Provide the [X, Y] coordinate of the cell's center where the given text is located.  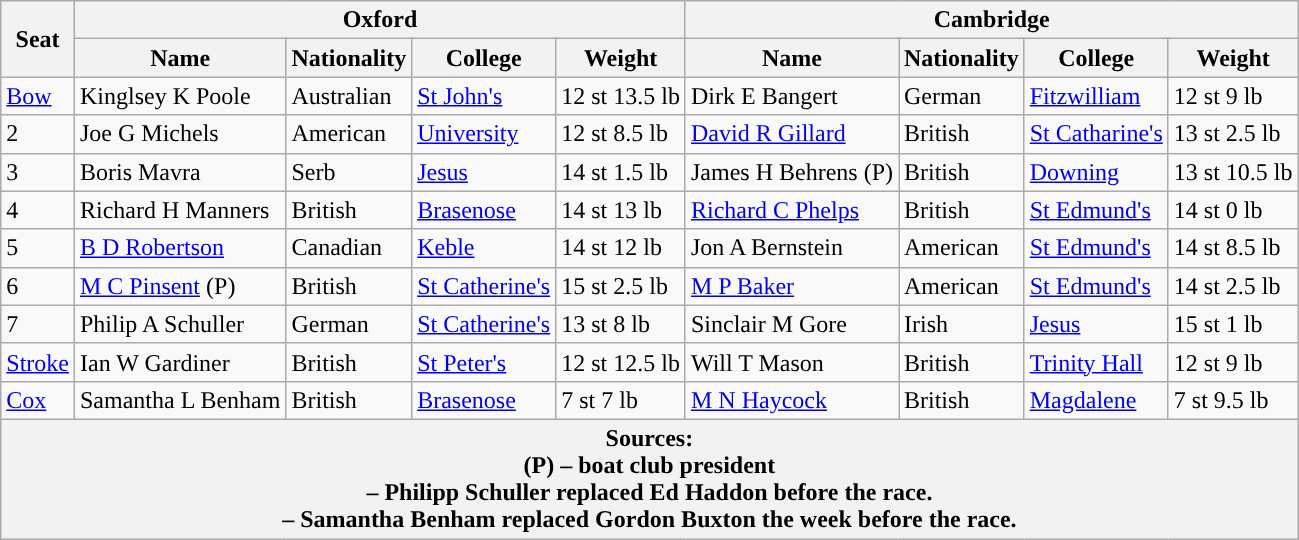
St John's [484, 96]
Jon A Bernstein [792, 248]
14 st 8.5 lb [1233, 248]
Magdalene [1096, 400]
Kinglsey K Poole [180, 96]
6 [38, 286]
Canadian [349, 248]
St Catharine's [1096, 134]
M C Pinsent (P) [180, 286]
M P Baker [792, 286]
B D Robertson [180, 248]
12 st 13.5 lb [621, 96]
3 [38, 172]
Irish [961, 324]
Seat [38, 39]
12 st 8.5 lb [621, 134]
Trinity Hall [1096, 362]
Richard H Manners [180, 210]
St Peter's [484, 362]
13 st 8 lb [621, 324]
Boris Mavra [180, 172]
Oxford [380, 20]
14 st 2.5 lb [1233, 286]
Downing [1096, 172]
David R Gillard [792, 134]
2 [38, 134]
Cambridge [992, 20]
13 st 10.5 lb [1233, 172]
15 st 2.5 lb [621, 286]
14 st 0 lb [1233, 210]
Samantha L Benham [180, 400]
Will T Mason [792, 362]
Serb [349, 172]
14 st 12 lb [621, 248]
Philip A Schuller [180, 324]
5 [38, 248]
Stroke [38, 362]
Richard C Phelps [792, 210]
Australian [349, 96]
Joe G Michels [180, 134]
Sinclair M Gore [792, 324]
7 st 7 lb [621, 400]
4 [38, 210]
15 st 1 lb [1233, 324]
7 st 9.5 lb [1233, 400]
James H Behrens (P) [792, 172]
14 st 13 lb [621, 210]
Cox [38, 400]
Ian W Gardiner [180, 362]
M N Haycock [792, 400]
Dirk E Bangert [792, 96]
Bow [38, 96]
12 st 12.5 lb [621, 362]
13 st 2.5 lb [1233, 134]
14 st 1.5 lb [621, 172]
Keble [484, 248]
7 [38, 324]
University [484, 134]
Fitzwilliam [1096, 96]
